From the cell containing the given text, extract its center point as [X, Y] coordinate. 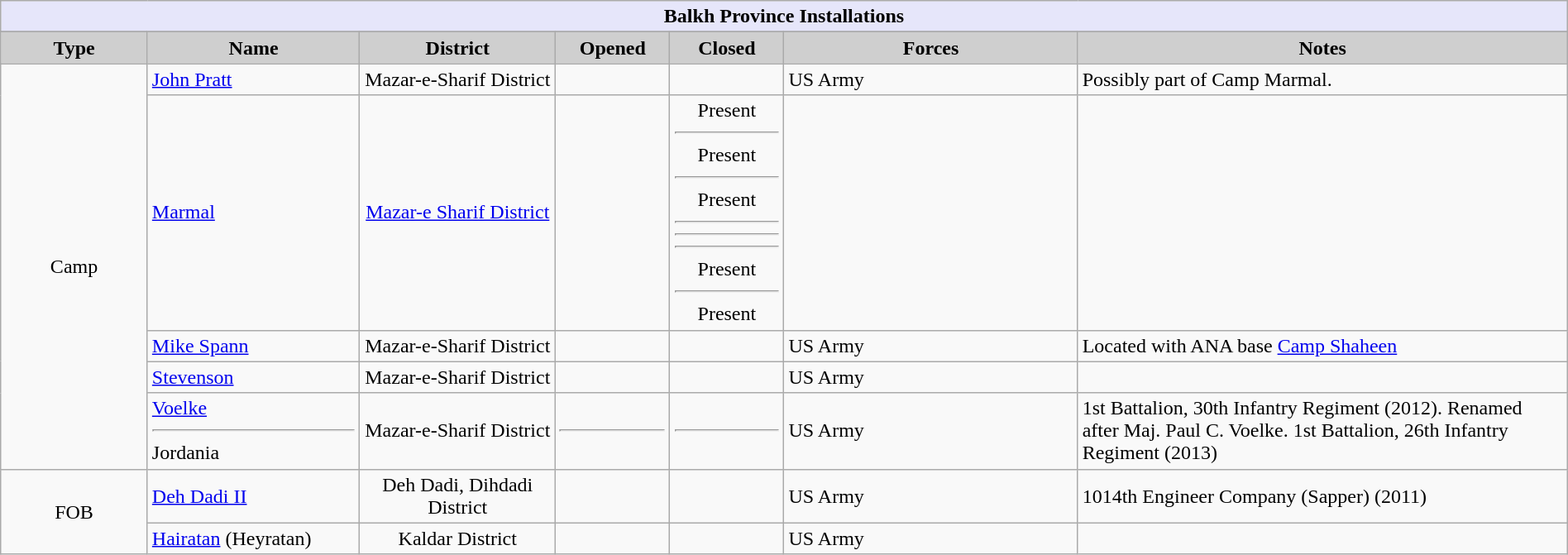
Marmal [253, 213]
Possibly part of Camp Marmal. [1322, 79]
Forces [931, 48]
Kaldar District [458, 538]
Hairatan (Heyratan) [253, 538]
Stevenson [253, 377]
1014th Engineer Company (Sapper) (2011) [1322, 496]
District [458, 48]
Deh Dadi, Dihdadi District [458, 496]
Notes [1322, 48]
Mazar-e Sharif District [458, 213]
VoelkeJordania [253, 431]
Located with ANA base Camp Shaheen [1322, 346]
Opened [613, 48]
Balkh Province Installations [784, 17]
Mike Spann [253, 346]
PresentPresentPresentPresentPresent [727, 213]
John Pratt [253, 79]
Name [253, 48]
Camp [74, 266]
Closed [727, 48]
Type [74, 48]
Deh Dadi II [253, 496]
FOB [74, 511]
1st Battalion, 30th Infantry Regiment (2012). Renamed after Maj. Paul C. Voelke. 1st Battalion, 26th Infantry Regiment (2013) [1322, 431]
